Capture the cell that displays the provided text and extract its (X, Y) central coordinate. 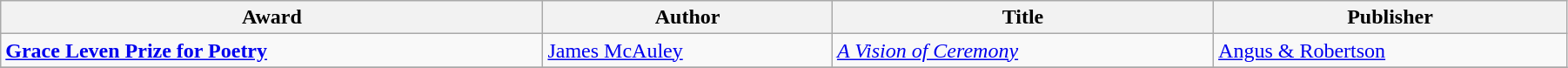
A Vision of Ceremony (1022, 51)
Author (687, 17)
Title (1022, 17)
Award (271, 17)
Publisher (1390, 17)
Angus & Robertson (1390, 51)
James McAuley (687, 51)
Grace Leven Prize for Poetry (271, 51)
